Identify which cell holds the provided text, then report its [X, Y] central coordinate. 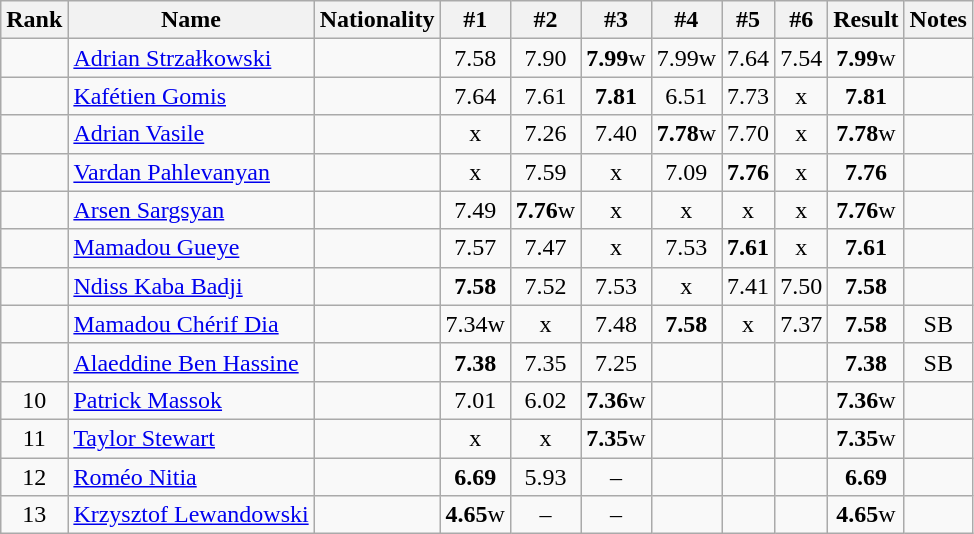
10 [34, 400]
7.48 [616, 324]
7.70 [748, 134]
11 [34, 438]
Roméo Nitia [191, 477]
5.93 [545, 477]
7.59 [545, 172]
7.25 [616, 362]
7.54 [802, 58]
7.09 [686, 172]
7.01 [475, 400]
Ndiss Kaba Badji [191, 286]
#2 [545, 20]
7.57 [475, 248]
#3 [616, 20]
#4 [686, 20]
Name [191, 20]
Adrian Vasile [191, 134]
7.50 [802, 286]
7.52 [545, 286]
7.41 [748, 286]
Taylor Stewart [191, 438]
7.26 [545, 134]
6.51 [686, 96]
Patrick Massok [191, 400]
7.35 [545, 362]
#6 [802, 20]
Adrian Strzałkowski [191, 58]
Rank [34, 20]
Notes [938, 20]
Kafétien Gomis [191, 96]
#5 [748, 20]
7.90 [545, 58]
Mamadou Chérif Dia [191, 324]
#1 [475, 20]
13 [34, 515]
7.40 [616, 134]
7.49 [475, 210]
Result [866, 20]
Vardan Pahlevanyan [191, 172]
Alaeddine Ben Hassine [191, 362]
7.47 [545, 248]
Krzysztof Lewandowski [191, 515]
Nationality [377, 20]
Mamadou Gueye [191, 248]
Arsen Sargsyan [191, 210]
12 [34, 477]
6.02 [545, 400]
7.37 [802, 324]
7.73 [748, 96]
7.34w [475, 324]
